Provide the [x, y] coordinate of the cell's center where the given text is located.  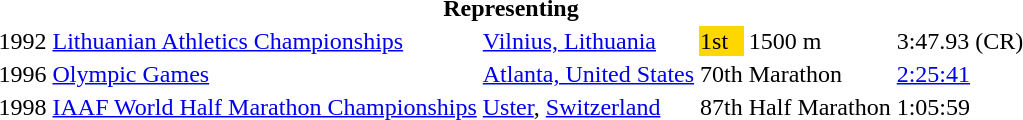
Lithuanian Athletics Championships [264, 41]
Marathon [820, 74]
1st [722, 41]
Vilnius, Lithuania [588, 41]
1500 m [820, 41]
70th [722, 74]
Atlanta, United States [588, 74]
Olympic Games [264, 74]
